Locate the cell with the specified text and output its (X, Y) center coordinate. 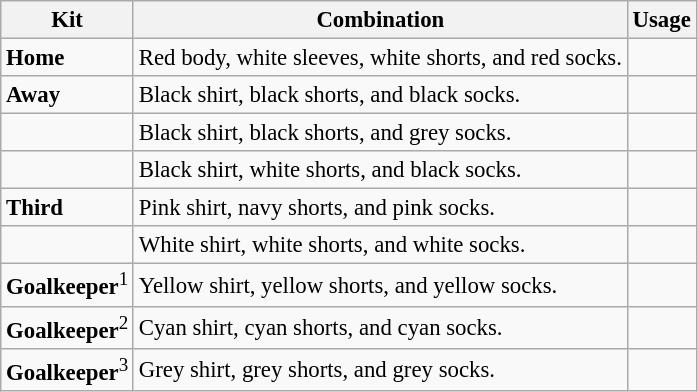
Home (68, 58)
Goalkeeper2 (68, 327)
Grey shirt, grey shorts, and grey socks. (380, 369)
Kit (68, 20)
Away (68, 95)
Third (68, 208)
Black shirt, white shorts, and black socks. (380, 170)
Goalkeeper1 (68, 285)
Black shirt, black shorts, and black socks. (380, 95)
Usage (662, 20)
Cyan shirt, cyan shorts, and cyan socks. (380, 327)
White shirt, white shorts, and white socks. (380, 245)
Goalkeeper3 (68, 369)
Red body, white sleeves, white shorts, and red socks. (380, 58)
Yellow shirt, yellow shorts, and yellow socks. (380, 285)
Black shirt, black shorts, and grey socks. (380, 133)
Combination (380, 20)
Pink shirt, navy shorts, and pink socks. (380, 208)
